Output the (x, y) coordinate of the center of the cell containing the given text.  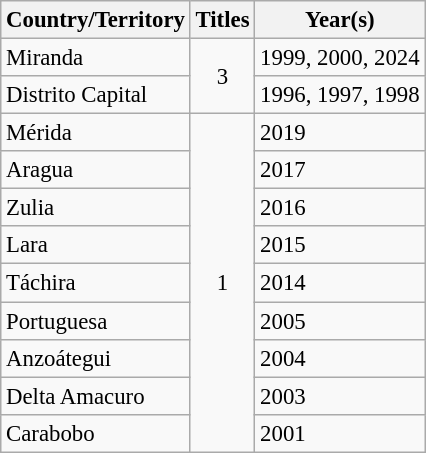
2001 (340, 433)
1996, 1997, 1998 (340, 95)
Miranda (96, 58)
Anzoátegui (96, 358)
2005 (340, 321)
Titles (222, 20)
1999, 2000, 2024 (340, 58)
Portuguesa (96, 321)
2016 (340, 208)
Year(s) (340, 20)
2017 (340, 170)
Zulia (96, 208)
1 (222, 283)
2019 (340, 133)
Aragua (96, 170)
Country/Territory (96, 20)
Distrito Capital (96, 95)
Táchira (96, 283)
2003 (340, 396)
Delta Amacuro (96, 396)
Carabobo (96, 433)
2015 (340, 245)
2004 (340, 358)
Lara (96, 245)
2014 (340, 283)
3 (222, 76)
Mérida (96, 133)
